Return (x, y) of the center of cell containing provided text 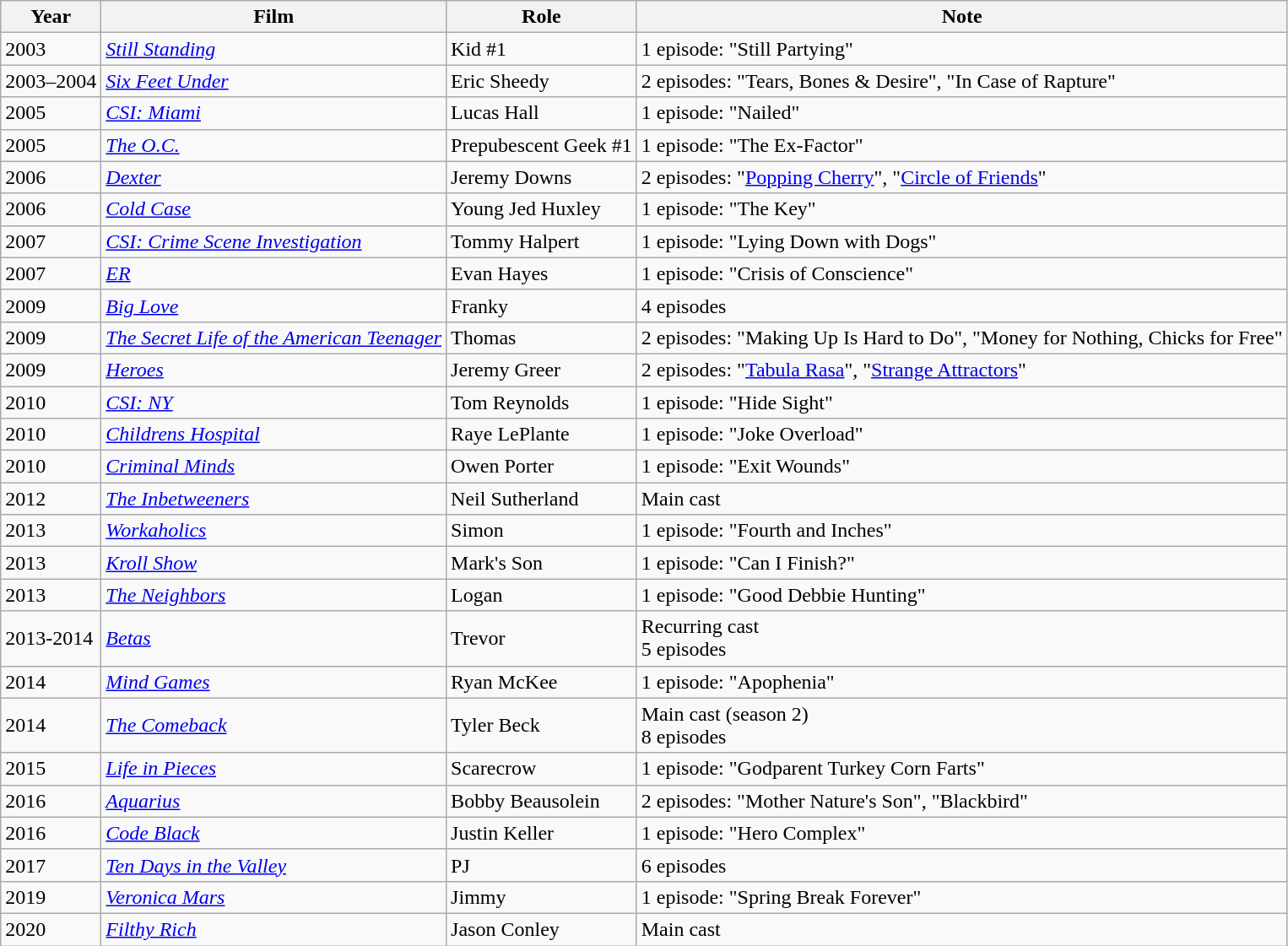
Scarecrow (542, 769)
Young Jed Huxley (542, 209)
2019 (51, 897)
2015 (51, 769)
6 episodes (962, 865)
Mind Games (273, 682)
Jeremy Greer (542, 370)
Logan (542, 595)
Prepubescent Geek #1 (542, 145)
Code Black (273, 833)
Aquarius (273, 801)
The Comeback (273, 726)
Dexter (273, 177)
4 episodes (962, 305)
CSI: Crime Scene Investigation (273, 241)
Role (542, 17)
The O.C. (273, 145)
Film (273, 17)
Ten Days in the Valley (273, 865)
2003–2004 (51, 81)
2020 (51, 929)
1 episode: "Apophenia" (962, 682)
Jason Conley (542, 929)
Cold Case (273, 209)
Tommy Halpert (542, 241)
The Inbetweeners (273, 499)
Thomas (542, 338)
Owen Porter (542, 467)
Mark's Son (542, 563)
1 episode: "Joke Overload" (962, 435)
CSI: NY (273, 403)
1 episode: "Good Debbie Hunting" (962, 595)
Betas (273, 638)
Workaholics (273, 531)
Filthy Rich (273, 929)
Bobby Beausolein (542, 801)
2 episodes: "Tears, Bones & Desire", "In Case of Rapture" (962, 81)
Year (51, 17)
2013-2014 (51, 638)
Tom Reynolds (542, 403)
1 episode: "Still Partying" (962, 49)
Big Love (273, 305)
Justin Keller (542, 833)
ER (273, 273)
1 episode: "Nailed" (962, 113)
Lucas Hall (542, 113)
1 episode: "The Key" (962, 209)
Kid #1 (542, 49)
Franky (542, 305)
Neil Sutherland (542, 499)
CSI: Miami (273, 113)
Ryan McKee (542, 682)
2017 (51, 865)
2003 (51, 49)
2 episodes: "Popping Cherry", "Circle of Friends" (962, 177)
1 episode: "Exit Wounds" (962, 467)
1 episode: "Spring Break Forever" (962, 897)
Kroll Show (273, 563)
Six Feet Under (273, 81)
Heroes (273, 370)
Eric Sheedy (542, 81)
Evan Hayes (542, 273)
Still Standing (273, 49)
The Secret Life of the American Teenager (273, 338)
1 episode: "The Ex-Factor" (962, 145)
Jimmy (542, 897)
Simon (542, 531)
1 episode: "Crisis of Conscience" (962, 273)
Trevor (542, 638)
2 episodes: "Tabula Rasa", "Strange Attractors" (962, 370)
PJ (542, 865)
Criminal Minds (273, 467)
Raye LePlante (542, 435)
Recurring cast5 episodes (962, 638)
Veronica Mars (273, 897)
1 episode: "Godparent Turkey Corn Farts" (962, 769)
Childrens Hospital (273, 435)
Tyler Beck (542, 726)
The Neighbors (273, 595)
1 episode: "Hero Complex" (962, 833)
2 episodes: "Making Up Is Hard to Do", "Money for Nothing, Chicks for Free" (962, 338)
Jeremy Downs (542, 177)
1 episode: "Hide Sight" (962, 403)
1 episode: "Lying Down with Dogs" (962, 241)
2 episodes: "Mother Nature's Son", "Blackbird" (962, 801)
Main cast (season 2)8 episodes (962, 726)
Life in Pieces (273, 769)
1 episode: "Fourth and Inches" (962, 531)
Note (962, 17)
1 episode: "Can I Finish?" (962, 563)
2012 (51, 499)
